For the text-containing cell, return its midpoint in (X, Y) coordinate format. 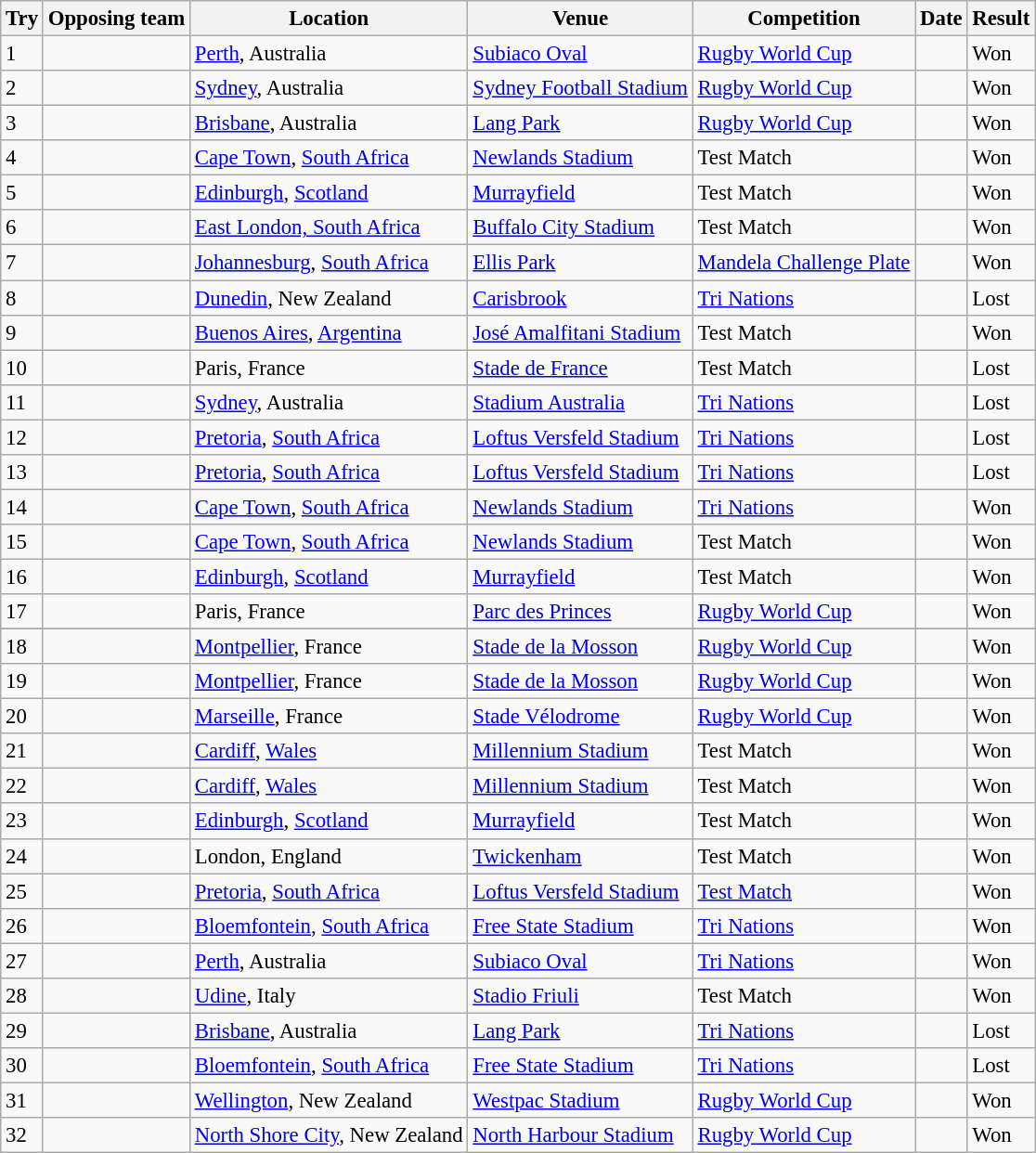
23 (22, 822)
24 (22, 856)
25 (22, 891)
12 (22, 437)
Stade Vélodrome (580, 717)
Date (941, 19)
8 (22, 298)
27 (22, 961)
José Amalfitani Stadium (580, 332)
North Shore City, New Zealand (329, 1135)
Buenos Aires, Argentina (329, 332)
Dunedin, New Zealand (329, 298)
11 (22, 402)
5 (22, 193)
29 (22, 1030)
Udine, Italy (329, 996)
Stade de France (580, 368)
30 (22, 1066)
10 (22, 368)
9 (22, 332)
Mandela Challenge Plate (804, 263)
7 (22, 263)
Wellington, New Zealand (329, 1100)
Stadium Australia (580, 402)
Venue (580, 19)
2 (22, 88)
15 (22, 542)
Result (1001, 19)
14 (22, 507)
Carisbrook (580, 298)
17 (22, 612)
Sydney Football Stadium (580, 88)
Stadio Friuli (580, 996)
Location (329, 19)
Parc des Princes (580, 612)
13 (22, 473)
Try (22, 19)
19 (22, 681)
21 (22, 751)
4 (22, 158)
London, England (329, 856)
North Harbour Stadium (580, 1135)
20 (22, 717)
Competition (804, 19)
Twickenham (580, 856)
1 (22, 54)
32 (22, 1135)
26 (22, 926)
Westpac Stadium (580, 1100)
16 (22, 576)
6 (22, 227)
Buffalo City Stadium (580, 227)
22 (22, 786)
3 (22, 123)
28 (22, 996)
Ellis Park (580, 263)
31 (22, 1100)
18 (22, 647)
Marseille, France (329, 717)
East London, South Africa (329, 227)
Opposing team (116, 19)
Johannesburg, South Africa (329, 263)
